Determine the [X, Y] coordinate at the center of the cell enclosing the given text.  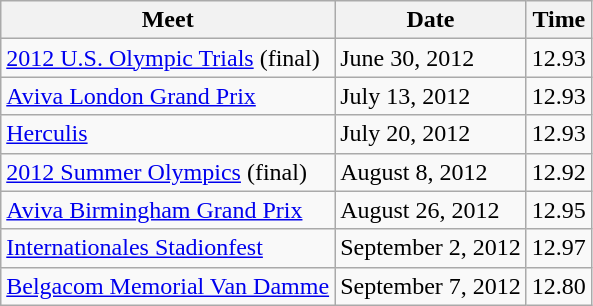
12.80 [558, 286]
Herculis [168, 134]
Aviva London Grand Prix [168, 96]
August 8, 2012 [431, 172]
Internationales Stadionfest [168, 248]
12.92 [558, 172]
July 20, 2012 [431, 134]
September 2, 2012 [431, 248]
August 26, 2012 [431, 210]
12.97 [558, 248]
Belgacom Memorial Van Damme [168, 286]
2012 U.S. Olympic Trials (final) [168, 58]
Meet [168, 20]
July 13, 2012 [431, 96]
2012 Summer Olympics (final) [168, 172]
Date [431, 20]
September 7, 2012 [431, 286]
Time [558, 20]
June 30, 2012 [431, 58]
12.95 [558, 210]
Aviva Birmingham Grand Prix [168, 210]
